From the cell containing the given text, extract its center point as (x, y) coordinate. 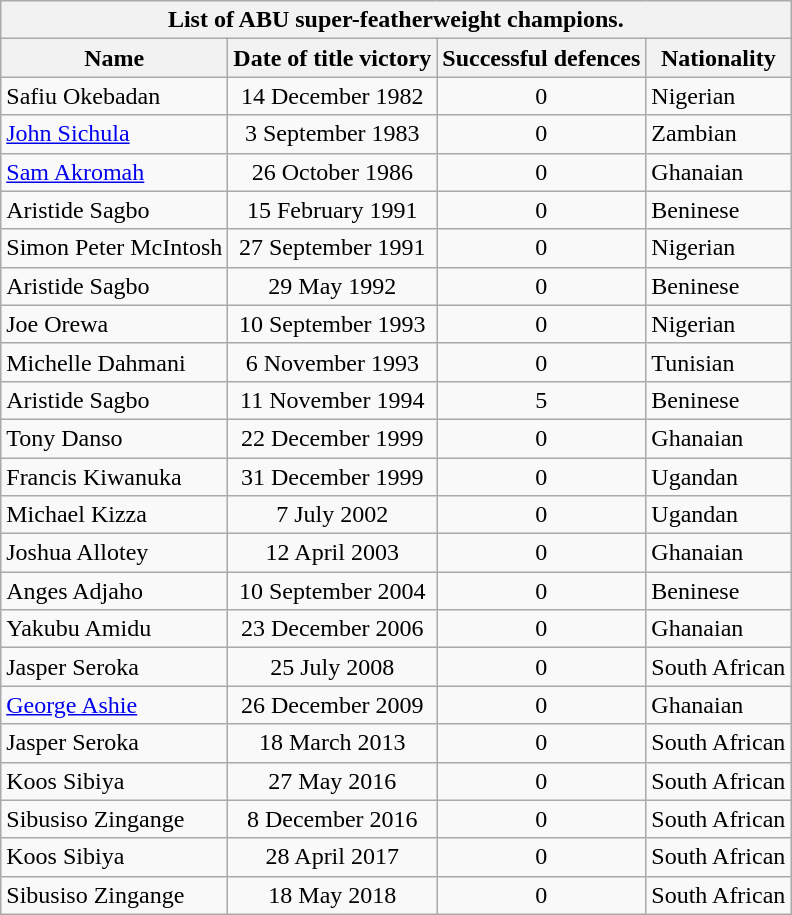
List of ABU super-featherweight champions. (396, 20)
26 October 1986 (332, 172)
Date of title victory (332, 58)
Joe Orewa (114, 324)
27 September 1991 (332, 248)
John Sichula (114, 134)
5 (542, 400)
Safiu Okebadan (114, 96)
18 May 2018 (332, 895)
29 May 1992 (332, 286)
25 July 2008 (332, 667)
26 December 2009 (332, 705)
22 December 1999 (332, 438)
14 December 1982 (332, 96)
31 December 1999 (332, 477)
Nationality (718, 58)
Michelle Dahmani (114, 362)
Name (114, 58)
8 December 2016 (332, 819)
11 November 1994 (332, 400)
6 November 1993 (332, 362)
27 May 2016 (332, 781)
Simon Peter McIntosh (114, 248)
Yakubu Amidu (114, 629)
Joshua Allotey (114, 553)
10 September 2004 (332, 591)
12 April 2003 (332, 553)
Successful defences (542, 58)
Francis Kiwanuka (114, 477)
18 March 2013 (332, 743)
Anges Adjaho (114, 591)
23 December 2006 (332, 629)
7 July 2002 (332, 515)
3 September 1983 (332, 134)
Michael Kizza (114, 515)
George Ashie (114, 705)
Tunisian (718, 362)
15 February 1991 (332, 210)
28 April 2017 (332, 857)
Zambian (718, 134)
10 September 1993 (332, 324)
Sam Akromah (114, 172)
Tony Danso (114, 438)
